For the text-containing cell, return its midpoint in [X, Y] coordinate format. 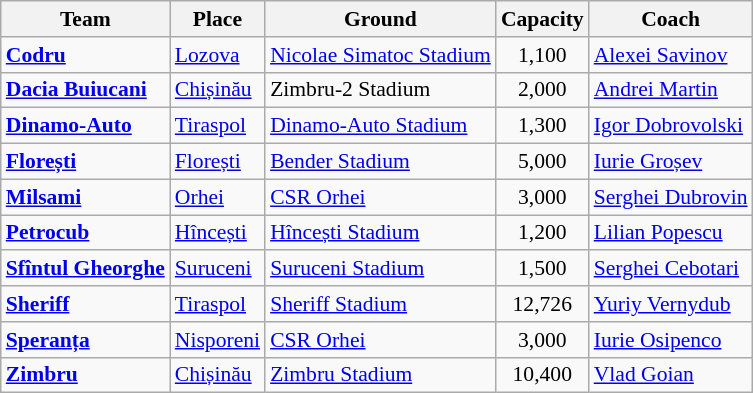
Codru [86, 55]
Bender Stadium [380, 162]
12,726 [542, 304]
Hîncești Stadium [380, 233]
Nisporeni [218, 340]
Lilian Popescu [671, 233]
Dinamo-Auto Stadium [380, 126]
Coach [671, 19]
Nicolae Simatoc Stadium [380, 55]
Yuriy Vernydub [671, 304]
Zimbru Stadium [380, 375]
Vlad Goian [671, 375]
Suruceni Stadium [380, 269]
Igor Dobrovolski [671, 126]
Speranța [86, 340]
Orhei [218, 197]
1,100 [542, 55]
Suruceni [218, 269]
2,000 [542, 90]
Serghei Cebotari [671, 269]
1,300 [542, 126]
Place [218, 19]
Zimbru-2 Stadium [380, 90]
Serghei Dubrovin [671, 197]
10,400 [542, 375]
Milsami [86, 197]
Sfîntul Gheorghe [86, 269]
Alexei Savinov [671, 55]
Capacity [542, 19]
Ground [380, 19]
Petrocub [86, 233]
1,200 [542, 233]
Hîncești [218, 233]
Zimbru [86, 375]
5,000 [542, 162]
1,500 [542, 269]
Lozova [218, 55]
Sheriff Stadium [380, 304]
Dacia Buiucani [86, 90]
Iurie Groșev [671, 162]
Dinamo-Auto [86, 126]
Andrei Martin [671, 90]
Sheriff [86, 304]
Iurie Osipenco [671, 340]
Team [86, 19]
